Output the [x, y] coordinate of the center of the cell containing the given text.  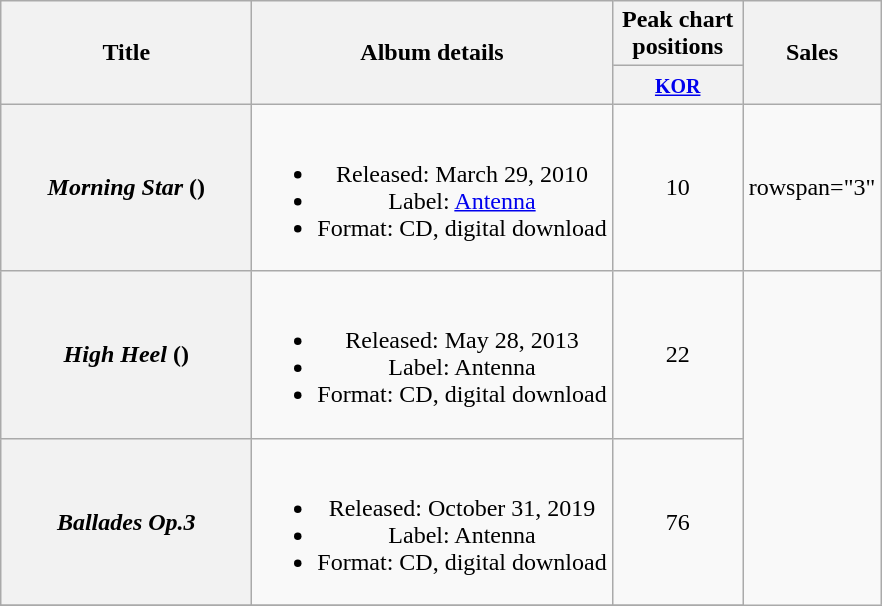
Morning Star () [126, 188]
Album details [432, 52]
Title [126, 52]
10 [678, 188]
76 [678, 522]
Released: October 31, 2019Label: AntennaFormat: CD, digital download [432, 522]
High Heel () [126, 354]
Released: May 28, 2013Label: AntennaFormat: CD, digital download [432, 354]
KOR [678, 85]
Ballades Op.3 [126, 522]
Sales [812, 52]
Released: March 29, 2010Label: AntennaFormat: CD, digital download [432, 188]
Peak chart positions [678, 34]
rowspan="3" [812, 188]
22 [678, 354]
